Find where the given text appears and provide that cell's center as (x, y) coordinate. 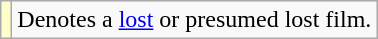
Denotes a lost or presumed lost film. (194, 20)
